Return the [X, Y] coordinate for the center point of the cell that contains the specified text.  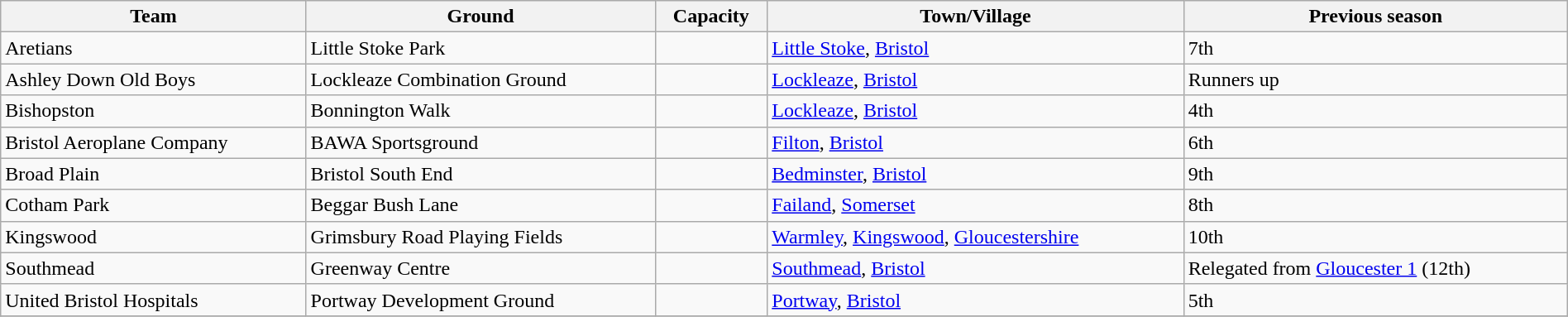
Runners up [1375, 79]
Lockleaze Combination Ground [480, 79]
United Bristol Hospitals [154, 300]
Cotham Park [154, 205]
Team [154, 17]
8th [1375, 205]
Capacity [711, 17]
Previous season [1375, 17]
Portway, Bristol [976, 300]
Greenway Centre [480, 268]
10th [1375, 237]
Filton, Bristol [976, 142]
Bishopston [154, 111]
Broad Plain [154, 174]
Bonnington Walk [480, 111]
Southmead [154, 268]
Beggar Bush Lane [480, 205]
Warmley, Kingswood, Gloucestershire [976, 237]
6th [1375, 142]
Little Stoke Park [480, 48]
Town/Village [976, 17]
Bristol South End [480, 174]
Bristol Aeroplane Company [154, 142]
Grimsbury Road Playing Fields [480, 237]
Southmead, Bristol [976, 268]
Ground [480, 17]
9th [1375, 174]
5th [1375, 300]
Ashley Down Old Boys [154, 79]
7th [1375, 48]
BAWA Sportsground [480, 142]
Kingswood [154, 237]
Relegated from Gloucester 1 (12th) [1375, 268]
Failand, Somerset [976, 205]
Portway Development Ground [480, 300]
Little Stoke, Bristol [976, 48]
Aretians [154, 48]
4th [1375, 111]
Bedminster, Bristol [976, 174]
